Locate the cell with the specified text and output its (X, Y) center coordinate. 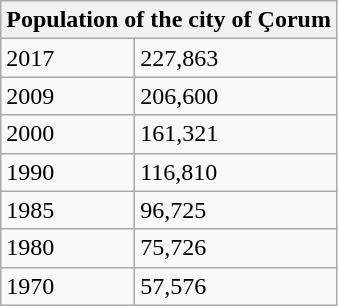
Population of the city of Çorum (169, 20)
2000 (68, 134)
1980 (68, 248)
2009 (68, 96)
227,863 (236, 58)
161,321 (236, 134)
116,810 (236, 172)
75,726 (236, 248)
1970 (68, 286)
1985 (68, 210)
1990 (68, 172)
2017 (68, 58)
57,576 (236, 286)
206,600 (236, 96)
96,725 (236, 210)
